Scan for the cell matching the given text and deliver its [x, y] coordinate at center. 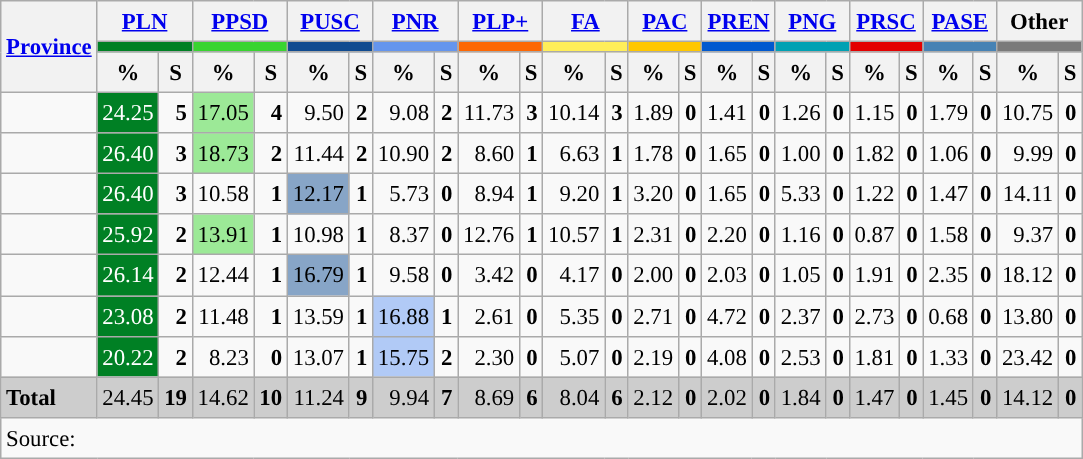
PREN [739, 22]
1.15 [874, 114]
2.02 [727, 398]
9 [360, 398]
14.62 [223, 398]
9.58 [404, 276]
15.75 [404, 356]
25.92 [128, 234]
14.11 [1028, 194]
11.73 [489, 114]
1.05 [800, 276]
PLN [144, 22]
16.88 [404, 316]
18.12 [1028, 276]
2.30 [489, 356]
8.69 [489, 398]
20.22 [128, 356]
5.73 [404, 194]
4 [270, 114]
9.50 [318, 114]
12.44 [223, 276]
2.61 [489, 316]
9.37 [1028, 234]
PNG [812, 22]
24.45 [128, 398]
13.59 [318, 316]
2.35 [948, 276]
PLP+ [500, 22]
4.72 [727, 316]
1.22 [874, 194]
1.45 [948, 398]
11.44 [318, 154]
2.12 [653, 398]
23.08 [128, 316]
1.00 [800, 154]
13.07 [318, 356]
13.91 [223, 234]
11.48 [223, 316]
PPSD [240, 22]
5.35 [574, 316]
FA [586, 22]
1.33 [948, 356]
9.99 [1028, 154]
0.87 [874, 234]
1.26 [800, 114]
24.25 [128, 114]
2.73 [874, 316]
1.16 [800, 234]
10.98 [318, 234]
Total [49, 398]
8.60 [489, 154]
13.80 [1028, 316]
7 [446, 398]
6.63 [574, 154]
12.76 [489, 234]
8.23 [223, 356]
1.06 [948, 154]
1.91 [874, 276]
10.90 [404, 154]
1.89 [653, 114]
5.07 [574, 356]
5 [176, 114]
23.42 [1028, 356]
2.03 [727, 276]
26.14 [128, 276]
10.14 [574, 114]
2.31 [653, 234]
3.42 [489, 276]
8.04 [574, 398]
4.08 [727, 356]
1.41 [727, 114]
10.57 [574, 234]
12.17 [318, 194]
16.79 [318, 276]
PAC [665, 22]
Source: [542, 438]
1.82 [874, 154]
9.94 [404, 398]
10.58 [223, 194]
2.20 [727, 234]
1.58 [948, 234]
5.33 [800, 194]
1.81 [874, 356]
14.12 [1028, 398]
2.71 [653, 316]
PNR [416, 22]
10 [270, 398]
Province [49, 47]
4.17 [574, 276]
8.94 [489, 194]
18.73 [223, 154]
0.68 [948, 316]
1.79 [948, 114]
2.00 [653, 276]
Other [1040, 22]
2.37 [800, 316]
8.37 [404, 234]
17.05 [223, 114]
11.24 [318, 398]
10.75 [1028, 114]
PASE [960, 22]
PRSC [886, 22]
1.84 [800, 398]
9.20 [574, 194]
PUSC [330, 22]
2.53 [800, 356]
19 [176, 398]
3.20 [653, 194]
9.08 [404, 114]
1.78 [653, 154]
2.19 [653, 356]
